Identify which cell holds the provided text, then report its [x, y] central coordinate. 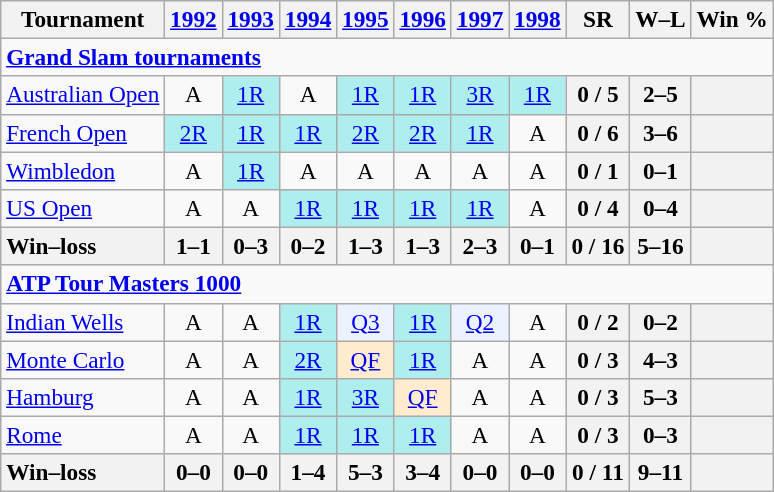
2–3 [480, 246]
1995 [366, 19]
0–4 [660, 208]
Hamburg [83, 397]
5–16 [660, 246]
0 / 5 [598, 95]
SR [598, 19]
1–1 [194, 246]
Grand Slam tournaments [387, 57]
4–3 [660, 359]
2–5 [660, 95]
Rome [83, 435]
1996 [422, 19]
Australian Open [83, 95]
3–6 [660, 133]
3–4 [422, 473]
Win % [732, 19]
Q3 [366, 322]
1–4 [308, 473]
9–11 [660, 473]
0 / 1 [598, 170]
ATP Tour Masters 1000 [387, 284]
Wimbledon [83, 170]
1998 [538, 19]
French Open [83, 133]
1992 [194, 19]
0 / 11 [598, 473]
1997 [480, 19]
0 / 2 [598, 322]
Monte Carlo [83, 359]
Indian Wells [83, 322]
Tournament [83, 19]
0 / 16 [598, 246]
0 / 4 [598, 208]
W–L [660, 19]
US Open [83, 208]
0 / 6 [598, 133]
Q2 [480, 322]
1993 [250, 19]
1994 [308, 19]
